Locate the cell with the specified text and output its (x, y) center coordinate. 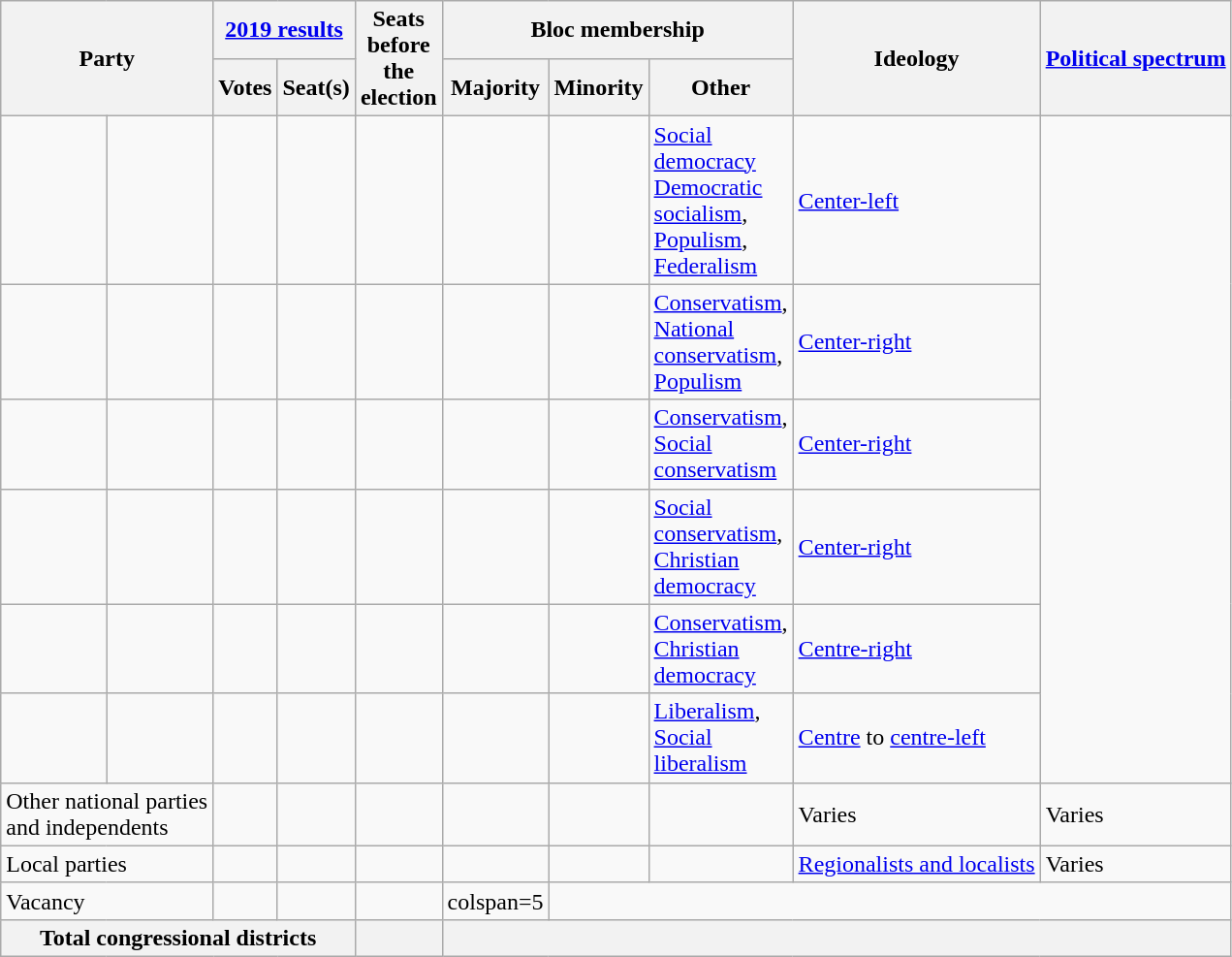
Centre-right (917, 649)
Conservatism, Christian democracy (721, 649)
Conservatism, National conservatism, Populism (721, 341)
Party (107, 58)
Other (721, 87)
Majority (495, 87)
Seats before the election (398, 58)
Political spectrum (1136, 58)
Bloc membership (617, 30)
Other national partiesand independents (107, 814)
Votes (245, 87)
Conservatism, Social conservatism (721, 444)
Local parties (107, 864)
2019 results (285, 30)
Social conservatism, Christian democracy (721, 547)
colspan=5 (495, 901)
Seat(s) (316, 87)
Centre to centre-left (917, 738)
Total congressional districts (178, 938)
Vacancy (107, 901)
Minority (599, 87)
Liberalism, Social liberalism (721, 738)
Regionalists and localists (917, 864)
Social democracy Democratic socialism, Populism, Federalism (721, 200)
Center-left (917, 200)
Ideology (917, 58)
